Scan for the cell matching the given text and deliver its [X, Y] coordinate at center. 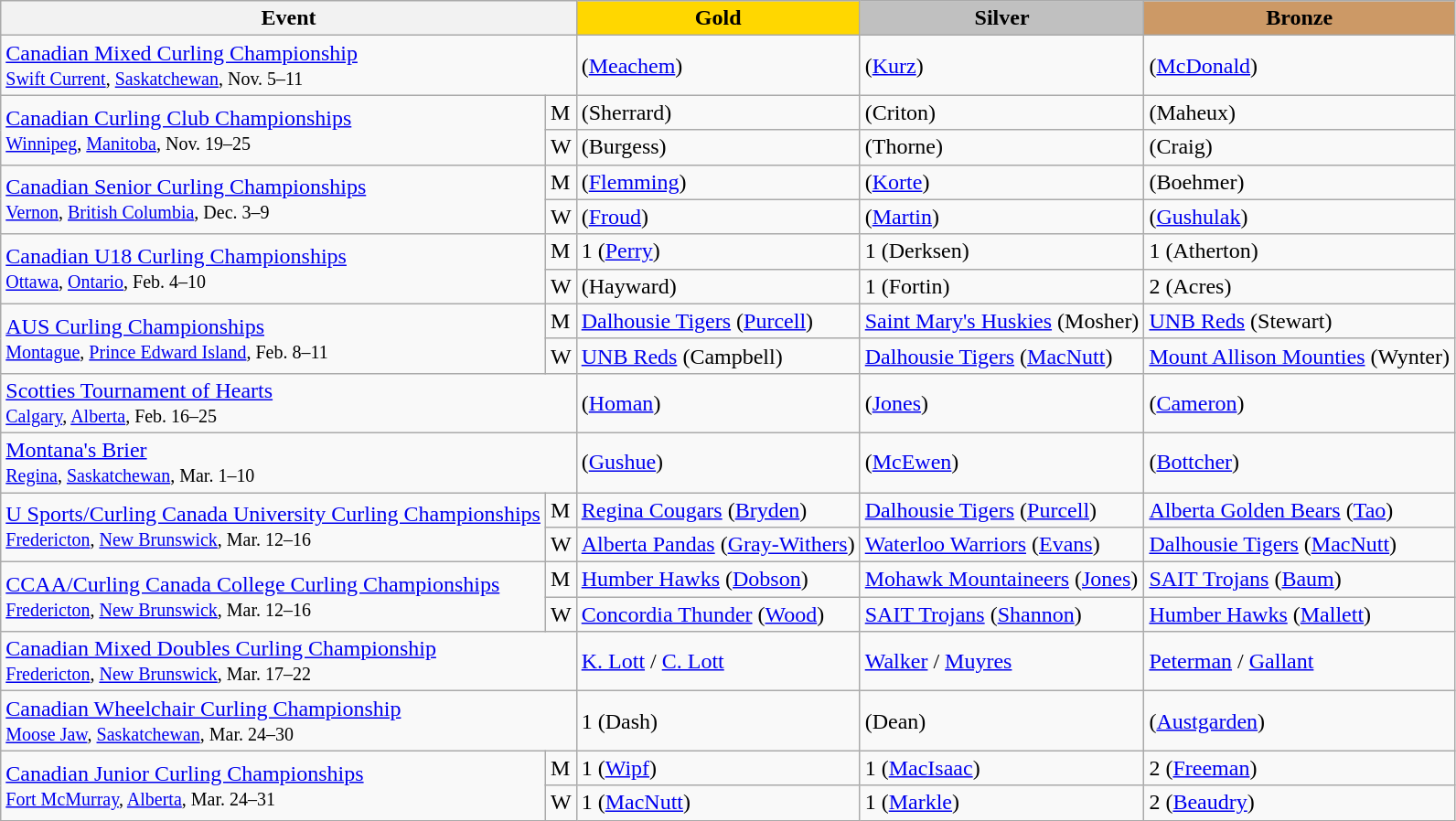
2 (Acres) [1300, 286]
UNB Reds (Campbell) [718, 356]
Bronze [1300, 18]
Concordia Thunder (Wood) [718, 614]
(Gushulak) [1300, 217]
Walker / Muyres [1002, 662]
(Maheux) [1300, 112]
Mohawk Mountaineers (Jones) [1002, 580]
1 (MacIsaac) [1002, 768]
(Gushue) [718, 463]
2 (Beaudry) [1300, 803]
(Craig) [1300, 147]
(McDonald) [1300, 66]
(Flemming) [718, 182]
UNB Reds (Stewart) [1300, 321]
U Sports/Curling Canada University Curling Championships Fredericton, New Brunswick, Mar. 12–16 [273, 527]
SAIT Trojans (Baum) [1300, 580]
(Martin) [1002, 217]
(Homan) [718, 402]
Mount Allison Mounties (Wynter) [1300, 356]
CCAA/Curling Canada College Curling Championships Fredericton, New Brunswick, Mar. 12–16 [273, 597]
(Criton) [1002, 112]
1 (Derksen) [1002, 251]
Canadian Junior Curling Championships Fort McMurray, Alberta, Mar. 24–31 [273, 785]
Regina Cougars (Bryden) [718, 509]
Gold [718, 18]
(Hayward) [718, 286]
SAIT Trojans (Shannon) [1002, 614]
1 (Atherton) [1300, 251]
(Austgarden) [1300, 720]
(Kurz) [1002, 66]
Peterman / Gallant [1300, 662]
(Froud) [718, 217]
Waterloo Warriors (Evans) [1002, 545]
Silver [1002, 18]
AUS Curling Championships Montague, Prince Edward Island, Feb. 8–11 [273, 338]
2 (Freeman) [1300, 768]
Scotties Tournament of Hearts Calgary, Alberta, Feb. 16–25 [289, 402]
Alberta Golden Bears (Tao) [1300, 509]
Saint Mary's Huskies (Mosher) [1002, 321]
1 (Perry) [718, 251]
1 (Fortin) [1002, 286]
K. Lott / C. Lott [718, 662]
(Sherrard) [718, 112]
1 (Markle) [1002, 803]
Alberta Pandas (Gray-Withers) [718, 545]
1 (MacNutt) [718, 803]
Canadian U18 Curling Championships Ottawa, Ontario, Feb. 4–10 [273, 269]
Montana's Brier Regina, Saskatchewan, Mar. 1–10 [289, 463]
(McEwen) [1002, 463]
(Dean) [1002, 720]
Canadian Mixed Curling Championship Swift Current, Saskatchewan, Nov. 5–11 [289, 66]
Canadian Senior Curling Championships Vernon, British Columbia, Dec. 3–9 [273, 199]
Canadian Curling Club Championships Winnipeg, Manitoba, Nov. 19–25 [273, 130]
Event [289, 18]
(Bottcher) [1300, 463]
(Burgess) [718, 147]
1 (Dash) [718, 720]
(Meachem) [718, 66]
Canadian Mixed Doubles Curling Championship Fredericton, New Brunswick, Mar. 17–22 [289, 662]
Canadian Wheelchair Curling Championship Moose Jaw, Saskatchewan, Mar. 24–30 [289, 720]
(Korte) [1002, 182]
(Cameron) [1300, 402]
Humber Hawks (Mallett) [1300, 614]
(Jones) [1002, 402]
(Boehmer) [1300, 182]
Humber Hawks (Dobson) [718, 580]
(Thorne) [1002, 147]
1 (Wipf) [718, 768]
